Search for the cell housing the specified text and yield its [X, Y] center coordinate. 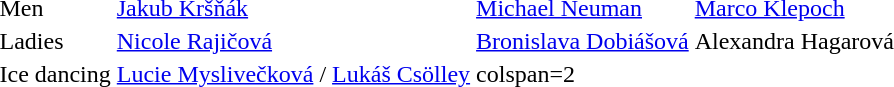
Nicole Rajičová [293, 41]
Bronislava Dobiášová [583, 41]
